Return the [x, y] coordinate for the center point of the cell that contains the specified text.  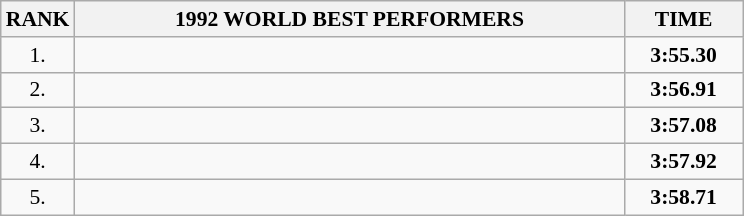
1992 WORLD BEST PERFORMERS [349, 19]
RANK [38, 19]
3:57.08 [684, 126]
TIME [684, 19]
3. [38, 126]
5. [38, 197]
3:58.71 [684, 197]
1. [38, 55]
3:56.91 [684, 90]
3:57.92 [684, 162]
2. [38, 90]
3:55.30 [684, 55]
4. [38, 162]
